Scan for the cell matching the given text and deliver its [x, y] coordinate at center. 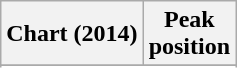
Chart (2014) [72, 34]
Peakposition [189, 34]
